From the cell containing the given text, extract its center point as [x, y] coordinate. 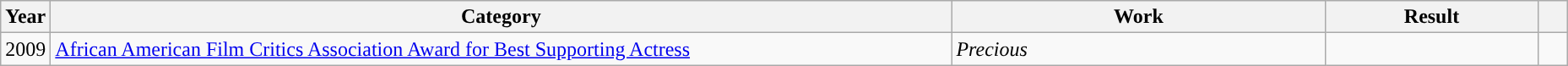
Result [1432, 17]
Work [1138, 17]
Category [502, 17]
2009 [25, 49]
African American Film Critics Association Award for Best Supporting Actress [502, 49]
Year [25, 17]
Precious [1138, 49]
